Scan for the cell matching the given text and deliver its (X, Y) coordinate at center. 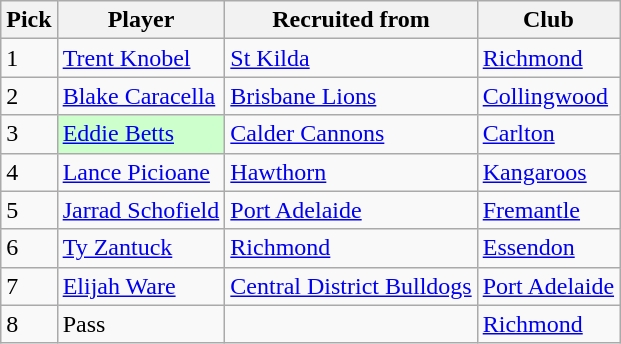
Blake Caracella (141, 96)
8 (29, 324)
Pass (141, 324)
Hawthorn (351, 172)
Elijah Ware (141, 286)
Kangaroos (548, 172)
Ty Zantuck (141, 248)
Fremantle (548, 210)
Jarrad Schofield (141, 210)
Carlton (548, 134)
5 (29, 210)
Calder Cannons (351, 134)
2 (29, 96)
Club (548, 20)
Central District Bulldogs (351, 286)
Eddie Betts (141, 134)
4 (29, 172)
Trent Knobel (141, 58)
7 (29, 286)
Essendon (548, 248)
Pick (29, 20)
Brisbane Lions (351, 96)
1 (29, 58)
Player (141, 20)
3 (29, 134)
6 (29, 248)
St Kilda (351, 58)
Lance Picioane (141, 172)
Recruited from (351, 20)
Collingwood (548, 96)
